From the cell containing the given text, extract its center point as [x, y] coordinate. 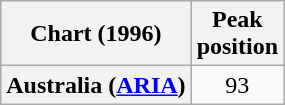
Peakposition [237, 34]
Chart (1996) [96, 34]
93 [237, 85]
Australia (ARIA) [96, 85]
